Capture the cell that displays the provided text and extract its [x, y] central coordinate. 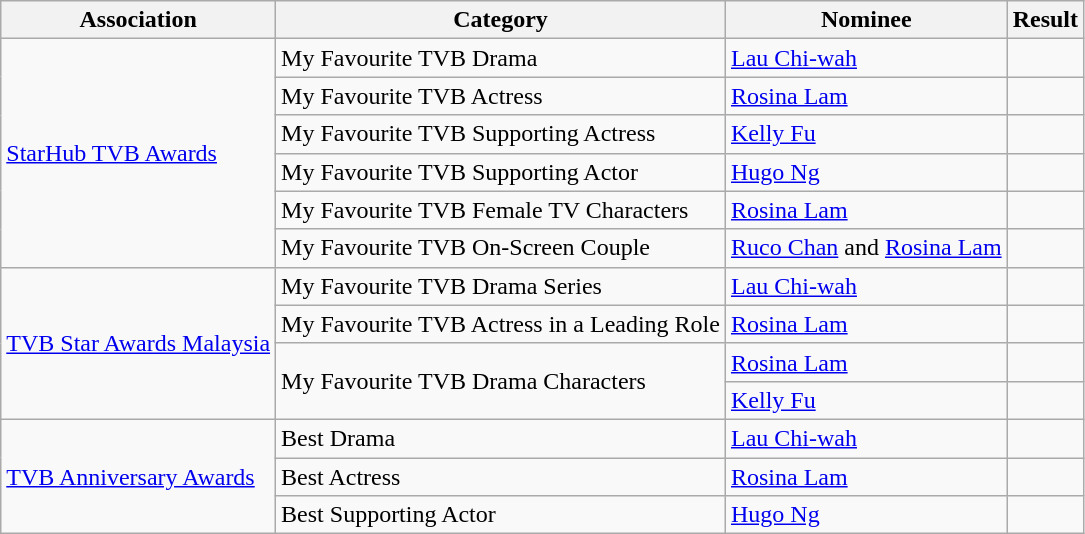
Best Supporting Actor [501, 515]
Category [501, 20]
Association [138, 20]
My Favourite TVB Drama Series [501, 286]
TVB Star Awards Malaysia [138, 343]
My Favourite TVB Drama [501, 58]
StarHub TVB Awards [138, 153]
My Favourite TVB Supporting Actress [501, 134]
My Favourite TVB Supporting Actor [501, 172]
Ruco Chan and Rosina Lam [866, 248]
Best Drama [501, 438]
Best Actress [501, 477]
My Favourite TVB Actress [501, 96]
My Favourite TVB Drama Characters [501, 381]
My Favourite TVB On-Screen Couple [501, 248]
Result [1045, 20]
TVB Anniversary Awards [138, 476]
My Favourite TVB Female TV Characters [501, 210]
Nominee [866, 20]
My Favourite TVB Actress in a Leading Role [501, 324]
